Detect which cell encompasses the target text, then output its (x, y) center coordinate. 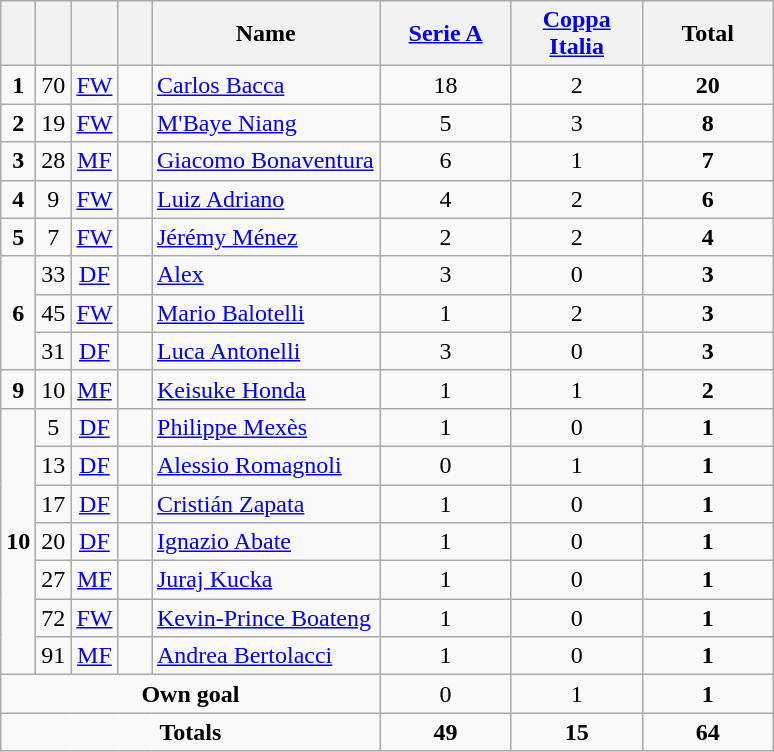
64 (708, 732)
Totals (190, 732)
Own goal (190, 694)
Andrea Bertolacci (266, 656)
Alessio Romagnoli (266, 465)
Coppa Italia (576, 34)
Name (266, 34)
91 (54, 656)
72 (54, 618)
Jérémy Ménez (266, 237)
Luiz Adriano (266, 199)
15 (576, 732)
Juraj Kucka (266, 580)
Cristián Zapata (266, 503)
18 (446, 85)
31 (54, 351)
Mario Balotelli (266, 313)
19 (54, 123)
Total (708, 34)
Ignazio Abate (266, 542)
45 (54, 313)
Serie A (446, 34)
Keisuke Honda (266, 389)
13 (54, 465)
Kevin-Prince Boateng (266, 618)
70 (54, 85)
28 (54, 161)
17 (54, 503)
8 (708, 123)
Luca Antonelli (266, 351)
27 (54, 580)
49 (446, 732)
Philippe Mexès (266, 427)
Alex (266, 275)
M'Baye Niang (266, 123)
Carlos Bacca (266, 85)
33 (54, 275)
Giacomo Bonaventura (266, 161)
